Return the [X, Y] coordinate for the center point of the cell that contains the specified text.  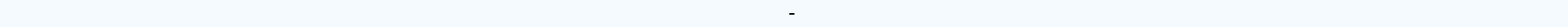
- [791, 12]
